Search for the cell housing the specified text and yield its [X, Y] center coordinate. 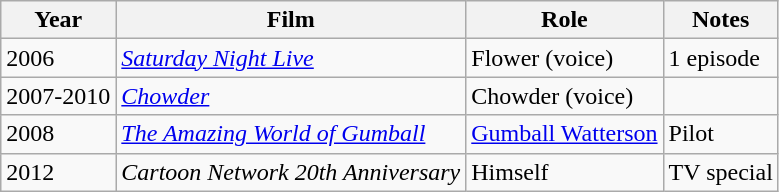
Notes [720, 20]
Gumball Watterson [564, 134]
2007-2010 [58, 96]
TV special [720, 172]
Film [291, 20]
Pilot [720, 134]
Chowder (voice) [564, 96]
Chowder [291, 96]
1 episode [720, 58]
Cartoon Network 20th Anniversary [291, 172]
The Amazing World of Gumball [291, 134]
Flower (voice) [564, 58]
Saturday Night Live [291, 58]
2006 [58, 58]
Role [564, 20]
2008 [58, 134]
Himself [564, 172]
Year [58, 20]
2012 [58, 172]
